Return the [x, y] coordinate for the center point of the cell that contains the specified text.  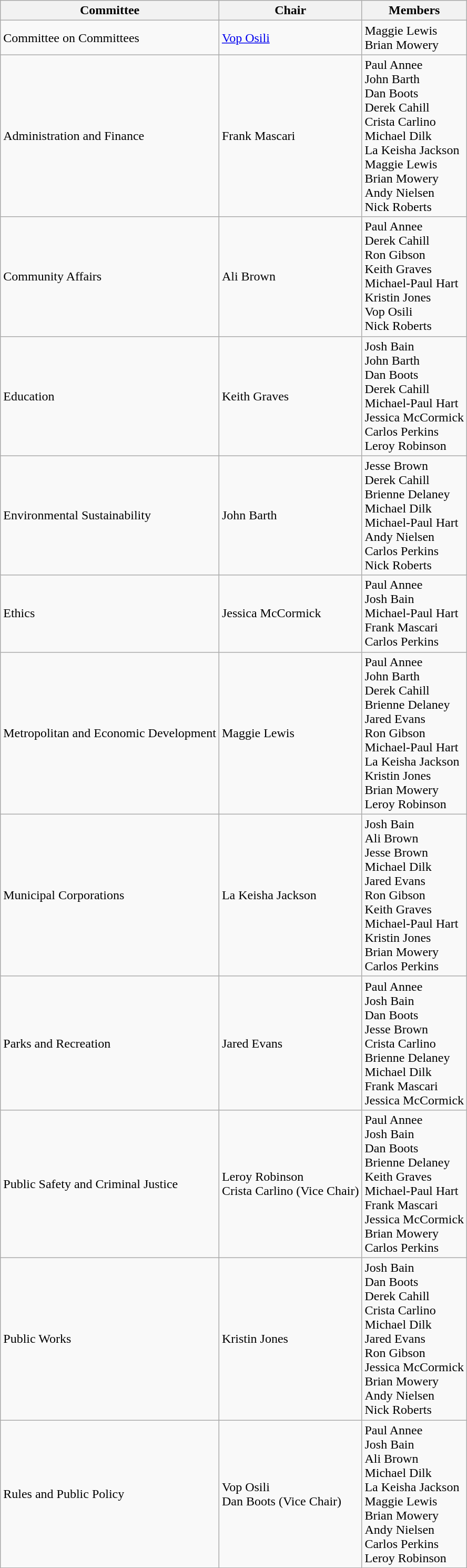
Maggie LewisBrian Mowery [414, 38]
Members [414, 11]
Paul AnneeJosh BainMichael-Paul HartFrank MascariCarlos Perkins [414, 614]
Leroy Robinson Crista Carlino (Vice Chair) [290, 1184]
La Keisha Jackson [290, 895]
Frank Mascari [290, 136]
Kristin Jones [290, 1339]
Committee on Committees [110, 38]
Rules and Public Policy [110, 1493]
Vop OsiliDan Boots (Vice Chair) [290, 1493]
Jesse BrownDerek CahillBrienne DelaneyMichael DilkMichael-Paul HartAndy NielsenCarlos PerkinsNick Roberts [414, 516]
Metropolitan and Economic Development [110, 733]
Ethics [110, 614]
Jared Evans [290, 1043]
Education [110, 396]
Josh BainDan BootsDerek CahillCrista CarlinoMichael DilkJared EvansRon GibsonJessica McCormickBrian MoweryAndy NielsenNick Roberts [414, 1339]
Vop Osili [290, 38]
Environmental Sustainability [110, 516]
Paul AnneeDerek CahillRon GibsonKeith GravesMichael-Paul HartKristin JonesVop OsiliNick Roberts [414, 277]
Josh BainJohn BarthDan BootsDerek CahillMichael-Paul HartJessica McCormickCarlos PerkinsLeroy Robinson [414, 396]
Chair [290, 11]
Paul AnneeJosh BainAli BrownMichael DilkLa Keisha JacksonMaggie LewisBrian MoweryAndy NielsenCarlos PerkinsLeroy Robinson [414, 1493]
Paul AnneeJohn BarthDan BootsDerek CahillCrista CarlinoMichael DilkLa Keisha JacksonMaggie LewisBrian MoweryAndy NielsenNick Roberts [414, 136]
Jessica McCormick [290, 614]
Parks and Recreation [110, 1043]
Administration and Finance [110, 136]
Public Safety and Criminal Justice [110, 1184]
John Barth [290, 516]
Paul AnneeJosh BainDan BootsJesse BrownCrista CarlinoBrienne DelaneyMichael DilkFrank MascariJessica McCormick [414, 1043]
Committee [110, 11]
Keith Graves [290, 396]
Paul AnneeJohn BarthDerek CahillBrienne DelaneyJared EvansRon GibsonMichael-Paul HartLa Keisha JacksonKristin JonesBrian MoweryLeroy Robinson [414, 733]
Public Works [110, 1339]
Municipal Corporations [110, 895]
Ali Brown [290, 277]
Paul AnneeJosh BainDan BootsBrienne DelaneyKeith GravesMichael-Paul HartFrank MascariJessica McCormickBrian MoweryCarlos Perkins [414, 1184]
Maggie Lewis [290, 733]
Community Affairs [110, 277]
Josh BainAli BrownJesse BrownMichael DilkJared EvansRon GibsonKeith GravesMichael-Paul HartKristin JonesBrian MoweryCarlos Perkins [414, 895]
